Output the [x, y] coordinate of the center of the cell containing the given text.  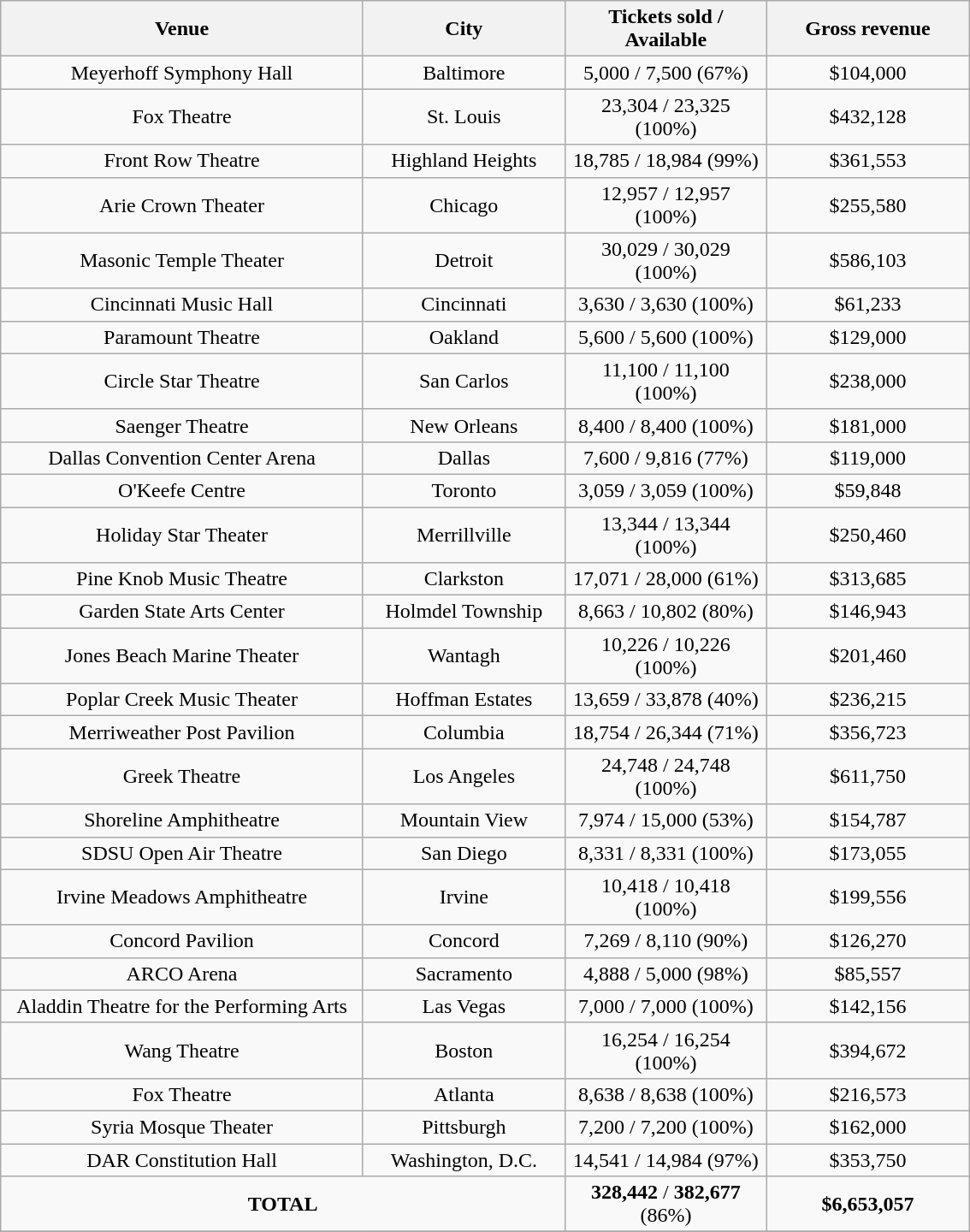
Masonic Temple Theater [182, 260]
30,029 / 30,029 (100%) [665, 260]
Washington, D.C. [464, 1159]
$142,156 [867, 1006]
7,974 / 15,000 (53%) [665, 820]
3,059 / 3,059 (100%) [665, 490]
4,888 / 5,000 (98%) [665, 974]
Irvine Meadows Amphitheatre [182, 897]
Circle Star Theatre [182, 382]
DAR Constitution Hall [182, 1159]
8,331 / 8,331 (100%) [665, 853]
12,957 / 12,957 (100%) [665, 205]
San Carlos [464, 382]
Boston [464, 1051]
$394,672 [867, 1051]
$313,685 [867, 579]
$162,000 [867, 1127]
$199,556 [867, 897]
14,541 / 14,984 (97%) [665, 1159]
13,344 / 13,344 (100%) [665, 534]
$432,128 [867, 116]
Highland Heights [464, 161]
Chicago [464, 205]
O'Keefe Centre [182, 490]
Saenger Theatre [182, 425]
13,659 / 33,878 (40%) [665, 700]
Holiday Star Theater [182, 534]
7,269 / 8,110 (90%) [665, 941]
Merriweather Post Pavilion [182, 732]
Concord Pavilion [182, 941]
Oakland [464, 337]
Atlanta [464, 1094]
SDSU Open Air Theatre [182, 853]
$255,580 [867, 205]
23,304 / 23,325 (100%) [665, 116]
Holmdel Township [464, 612]
Sacramento [464, 974]
5,600 / 5,600 (100%) [665, 337]
Shoreline Amphitheatre [182, 820]
St. Louis [464, 116]
328,442 / 382,677 (86%) [665, 1205]
3,630 / 3,630 (100%) [665, 305]
Merrillville [464, 534]
Columbia [464, 732]
Dallas Convention Center Arena [182, 458]
11,100 / 11,100 (100%) [665, 382]
Baltimore [464, 73]
Garden State Arts Center [182, 612]
Detroit [464, 260]
Wang Theatre [182, 1051]
$353,750 [867, 1159]
$104,000 [867, 73]
Hoffman Estates [464, 700]
$236,215 [867, 700]
18,754 / 26,344 (71%) [665, 732]
Las Vegas [464, 1006]
$356,723 [867, 732]
Meyerhoff Symphony Hall [182, 73]
San Diego [464, 853]
7,000 / 7,000 (100%) [665, 1006]
Aladdin Theatre for the Performing Arts [182, 1006]
18,785 / 18,984 (99%) [665, 161]
$129,000 [867, 337]
24,748 / 24,748 (100%) [665, 777]
7,200 / 7,200 (100%) [665, 1127]
Venue [182, 29]
$611,750 [867, 777]
Pine Knob Music Theatre [182, 579]
$181,000 [867, 425]
Mountain View [464, 820]
$173,055 [867, 853]
17,071 / 28,000 (61%) [665, 579]
$154,787 [867, 820]
Jones Beach Marine Theater [182, 655]
TOTAL [283, 1205]
Front Row Theatre [182, 161]
City [464, 29]
$201,460 [867, 655]
Clarkston [464, 579]
Wantagh [464, 655]
Gross revenue [867, 29]
$59,848 [867, 490]
Los Angeles [464, 777]
$61,233 [867, 305]
Pittsburgh [464, 1127]
Poplar Creek Music Theater [182, 700]
New Orleans [464, 425]
$6,653,057 [867, 1205]
Toronto [464, 490]
$146,943 [867, 612]
Concord [464, 941]
10,418 / 10,418 (100%) [665, 897]
$126,270 [867, 941]
$85,557 [867, 974]
$361,553 [867, 161]
Dallas [464, 458]
Arie Crown Theater [182, 205]
Cincinnati Music Hall [182, 305]
8,400 / 8,400 (100%) [665, 425]
$216,573 [867, 1094]
Syria Mosque Theater [182, 1127]
16,254 / 16,254 (100%) [665, 1051]
7,600 / 9,816 (77%) [665, 458]
Greek Theatre [182, 777]
$238,000 [867, 382]
8,663 / 10,802 (80%) [665, 612]
Paramount Theatre [182, 337]
ARCO Arena [182, 974]
5,000 / 7,500 (67%) [665, 73]
Cincinnati [464, 305]
Tickets sold / Available [665, 29]
10,226 / 10,226 (100%) [665, 655]
8,638 / 8,638 (100%) [665, 1094]
$250,460 [867, 534]
Irvine [464, 897]
$119,000 [867, 458]
$586,103 [867, 260]
